Determine the [X, Y] coordinate at the center of the cell enclosing the given text.  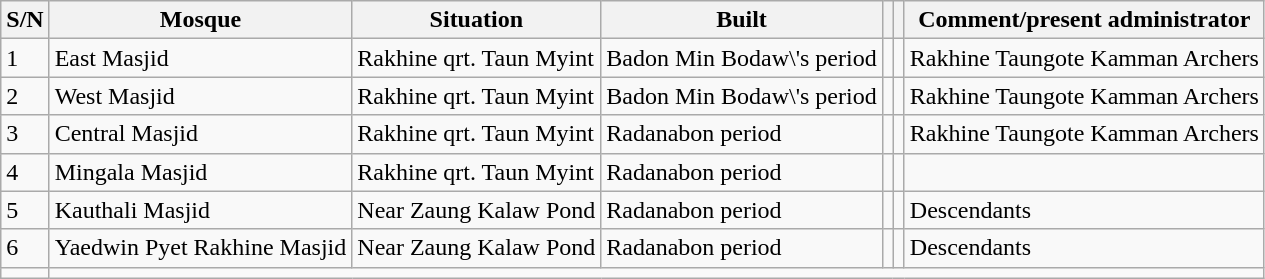
3 [25, 134]
5 [25, 210]
1 [25, 58]
Yaedwin Pyet Rakhine Masjid [200, 248]
2 [25, 96]
6 [25, 248]
West Masjid [200, 96]
East Masjid [200, 58]
Comment/present administrator [1084, 20]
S/N [25, 20]
Built [742, 20]
Situation [476, 20]
Mosque [200, 20]
Kauthali Masjid [200, 210]
4 [25, 172]
Mingala Masjid [200, 172]
Central Masjid [200, 134]
